From the cell containing the given text, extract its center point as (X, Y) coordinate. 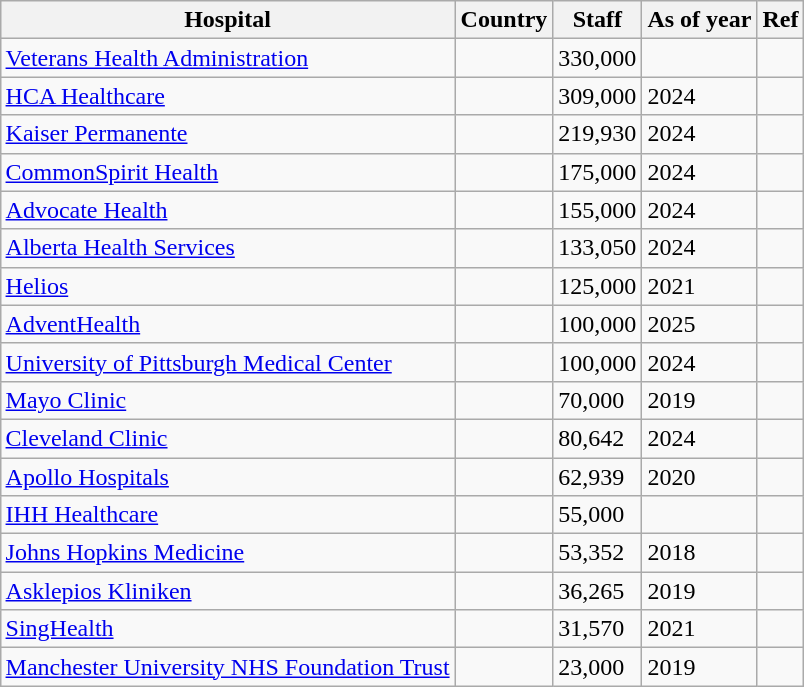
2020 (700, 477)
Advocate Health (228, 210)
2025 (700, 324)
Cleveland Clinic (228, 438)
70,000 (598, 400)
IHH Healthcare (228, 515)
AdventHealth (228, 324)
175,000 (598, 172)
2018 (700, 553)
Staff (598, 20)
309,000 (598, 96)
Hospital (228, 20)
31,570 (598, 629)
HCA Healthcare (228, 96)
133,050 (598, 248)
Mayo Clinic (228, 400)
Johns Hopkins Medicine (228, 553)
CommonSpirit Health (228, 172)
219,930 (598, 134)
Country (504, 20)
Kaiser Permanente (228, 134)
36,265 (598, 591)
Alberta Health Services (228, 248)
Ref (780, 20)
80,642 (598, 438)
SingHealth (228, 629)
As of year (700, 20)
155,000 (598, 210)
Veterans Health Administration (228, 58)
Manchester University NHS Foundation Trust (228, 667)
University of Pittsburgh Medical Center (228, 362)
Apollo Hospitals (228, 477)
Asklepios Kliniken (228, 591)
55,000 (598, 515)
Helios (228, 286)
53,352 (598, 553)
62,939 (598, 477)
23,000 (598, 667)
125,000 (598, 286)
330,000 (598, 58)
